Detect which cell encompasses the target text, then output its [x, y] center coordinate. 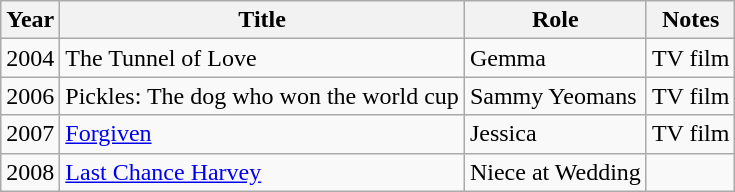
2004 [30, 58]
Gemma [555, 58]
Pickles: The dog who won the world cup [262, 96]
2006 [30, 96]
2008 [30, 172]
Last Chance Harvey [262, 172]
Sammy Yeomans [555, 96]
Niece at Wedding [555, 172]
Title [262, 20]
Notes [690, 20]
Jessica [555, 134]
2007 [30, 134]
Forgiven [262, 134]
Role [555, 20]
The Tunnel of Love [262, 58]
Year [30, 20]
